Search for the cell housing the specified text and yield its (x, y) center coordinate. 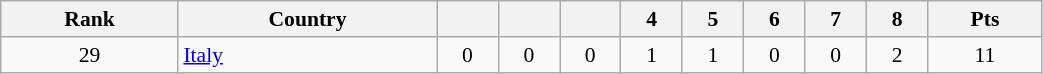
6 (774, 19)
4 (652, 19)
7 (836, 19)
Pts (985, 19)
11 (985, 55)
8 (896, 19)
5 (712, 19)
2 (896, 55)
Italy (307, 55)
Rank (90, 19)
Country (307, 19)
29 (90, 55)
